Return the [X, Y] coordinate for the center point of the cell that contains the specified text.  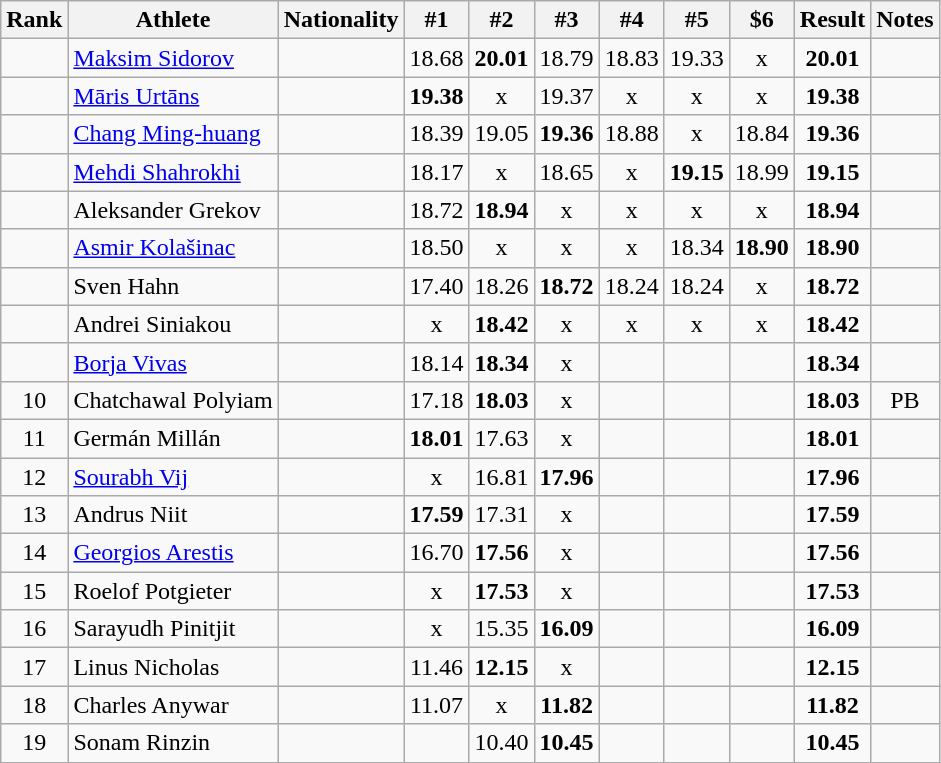
PB [905, 400]
Māris Urtāns [173, 96]
18.39 [436, 134]
Chatchawal Polyiam [173, 400]
17.18 [436, 400]
Sourabh Vij [173, 477]
Rank [34, 20]
17.63 [502, 438]
Roelof Potgieter [173, 591]
19.37 [566, 96]
11 [34, 438]
18.14 [436, 362]
#3 [566, 20]
17 [34, 667]
Andrei Siniakou [173, 324]
Notes [905, 20]
11.07 [436, 705]
#4 [632, 20]
18.88 [632, 134]
18.83 [632, 58]
Mehdi Shahrokhi [173, 172]
Sonam Rinzin [173, 743]
Chang Ming-huang [173, 134]
Charles Anywar [173, 705]
#2 [502, 20]
16.70 [436, 553]
18.84 [762, 134]
18.68 [436, 58]
18.65 [566, 172]
Athlete [173, 20]
17.40 [436, 286]
15 [34, 591]
19 [34, 743]
#5 [696, 20]
13 [34, 515]
Nationality [341, 20]
14 [34, 553]
18.99 [762, 172]
Germán Millán [173, 438]
11.46 [436, 667]
15.35 [502, 629]
10 [34, 400]
Maksim Sidorov [173, 58]
12 [34, 477]
18 [34, 705]
18.17 [436, 172]
#1 [436, 20]
16.81 [502, 477]
Linus Nicholas [173, 667]
Georgios Arestis [173, 553]
Asmir Kolašinac [173, 248]
17.31 [502, 515]
19.33 [696, 58]
10.40 [502, 743]
Aleksander Grekov [173, 210]
Andrus Niit [173, 515]
18.79 [566, 58]
Borja Vivas [173, 362]
Result [832, 20]
$6 [762, 20]
16 [34, 629]
18.26 [502, 286]
18.50 [436, 248]
Sarayudh Pinitjit [173, 629]
Sven Hahn [173, 286]
19.05 [502, 134]
